Locate the cell with the specified text and output its [X, Y] center coordinate. 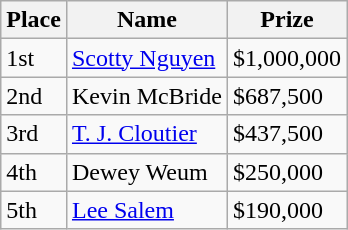
4th [34, 172]
Scotty Nguyen [146, 58]
1st [34, 58]
Place [34, 20]
Kevin McBride [146, 96]
T. J. Cloutier [146, 134]
Dewey Weum [146, 172]
$687,500 [286, 96]
$437,500 [286, 134]
$1,000,000 [286, 58]
$250,000 [286, 172]
Name [146, 20]
Prize [286, 20]
$190,000 [286, 210]
5th [34, 210]
2nd [34, 96]
3rd [34, 134]
Lee Salem [146, 210]
